Provide the [x, y] coordinate of the cell's center where the given text is located.  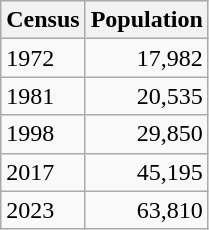
29,850 [146, 134]
45,195 [146, 172]
Census [43, 20]
Population [146, 20]
20,535 [146, 96]
1981 [43, 96]
1972 [43, 58]
17,982 [146, 58]
63,810 [146, 210]
2017 [43, 172]
2023 [43, 210]
1998 [43, 134]
